For the text-containing cell, return its midpoint in [X, Y] coordinate format. 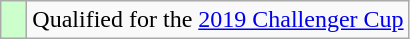
Qualified for the 2019 Challenger Cup [218, 20]
